Find where the given text appears and provide that cell's center as (x, y) coordinate. 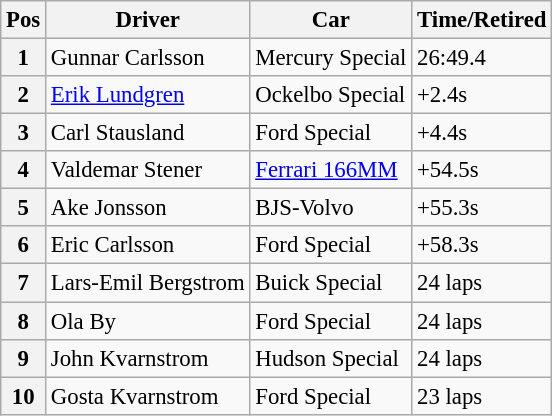
3 (24, 133)
7 (24, 283)
Valdemar Stener (148, 170)
Carl Stausland (148, 133)
+2.4s (482, 95)
9 (24, 358)
Mercury Special (331, 58)
+4.4s (482, 133)
4 (24, 170)
Gosta Kvarnstrom (148, 396)
23 laps (482, 396)
Ake Jonsson (148, 208)
26:49.4 (482, 58)
10 (24, 396)
Eric Carlsson (148, 245)
Time/Retired (482, 20)
Gunnar Carlsson (148, 58)
5 (24, 208)
6 (24, 245)
Driver (148, 20)
+54.5s (482, 170)
2 (24, 95)
Car (331, 20)
Hudson Special (331, 358)
+58.3s (482, 245)
Buick Special (331, 283)
Erik Lundgren (148, 95)
BJS-Volvo (331, 208)
Lars-Emil Bergstrom (148, 283)
Ola By (148, 321)
1 (24, 58)
8 (24, 321)
Pos (24, 20)
John Kvarnstrom (148, 358)
Ferrari 166MM (331, 170)
Ockelbo Special (331, 95)
+55.3s (482, 208)
